Detect which cell encompasses the target text, then output its (X, Y) center coordinate. 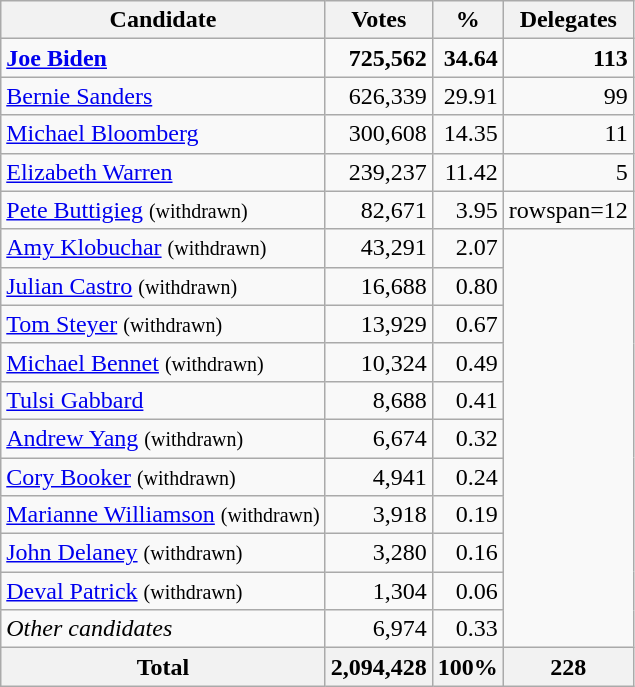
8,688 (378, 400)
Total (163, 667)
Andrew Yang (withdrawn) (163, 438)
Bernie Sanders (163, 96)
13,929 (378, 324)
6,974 (378, 629)
Michael Bloomberg (163, 134)
16,688 (378, 286)
Pete Buttigieg (withdrawn) (163, 210)
Amy Klobuchar (withdrawn) (163, 248)
0.33 (468, 629)
0.24 (468, 477)
Cory Booker (withdrawn) (163, 477)
1,304 (378, 591)
0.16 (468, 553)
725,562 (378, 58)
300,608 (378, 134)
John Delaney (withdrawn) (163, 553)
0.67 (468, 324)
11 (568, 134)
3,280 (378, 553)
Votes (378, 20)
228 (568, 667)
43,291 (378, 248)
29.91 (468, 96)
113 (568, 58)
14.35 (468, 134)
0.19 (468, 515)
99 (568, 96)
3,918 (378, 515)
Julian Castro (withdrawn) (163, 286)
4,941 (378, 477)
2.07 (468, 248)
239,237 (378, 172)
Other candidates (163, 629)
% (468, 20)
3.95 (468, 210)
10,324 (378, 362)
34.64 (468, 58)
5 (568, 172)
100% (468, 667)
2,094,428 (378, 667)
11.42 (468, 172)
Joe Biden (163, 58)
Marianne Williamson (withdrawn) (163, 515)
82,671 (378, 210)
626,339 (378, 96)
rowspan=12 (568, 210)
0.32 (468, 438)
Delegates (568, 20)
0.41 (468, 400)
Elizabeth Warren (163, 172)
0.49 (468, 362)
0.06 (468, 591)
Tulsi Gabbard (163, 400)
Michael Bennet (withdrawn) (163, 362)
Candidate (163, 20)
0.80 (468, 286)
Deval Patrick (withdrawn) (163, 591)
Tom Steyer (withdrawn) (163, 324)
6,674 (378, 438)
